Identify which cell holds the provided text, then report its (x, y) central coordinate. 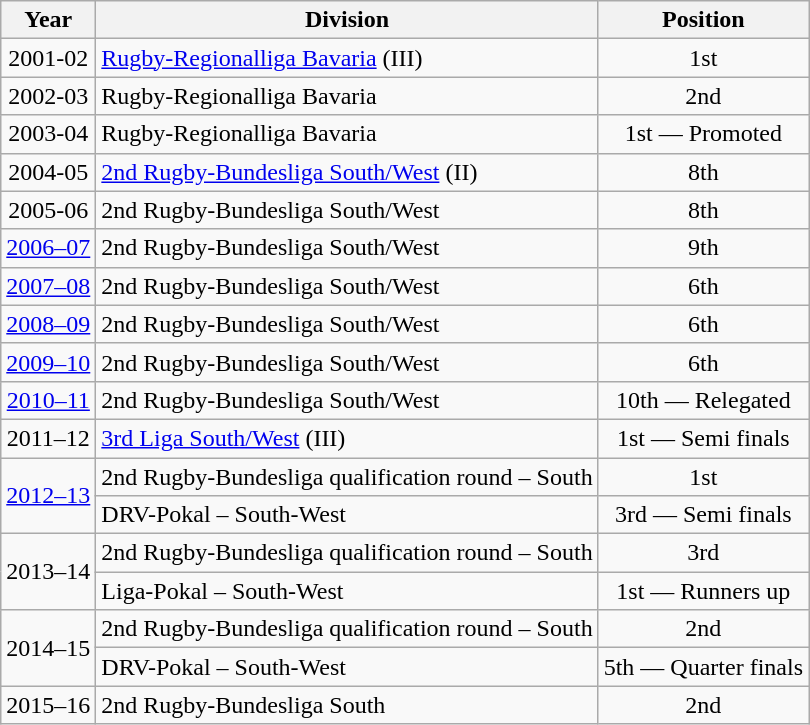
Year (48, 20)
2012–13 (48, 496)
2nd Rugby-Bundesliga South (347, 705)
2009–10 (48, 362)
2002-03 (48, 96)
9th (703, 248)
2004-05 (48, 172)
3rd — Semi finals (703, 515)
Rugby-Regionalliga Bavaria (III) (347, 58)
2006–07 (48, 248)
Position (703, 20)
2014–15 (48, 648)
Division (347, 20)
2013–14 (48, 572)
2010–11 (48, 400)
5th — Quarter finals (703, 667)
2005-06 (48, 210)
2008–09 (48, 324)
2007–08 (48, 286)
Liga-Pokal – South-West (347, 591)
2001-02 (48, 58)
2011–12 (48, 438)
2015–16 (48, 705)
1st — Semi finals (703, 438)
3rd (703, 553)
3rd Liga South/West (III) (347, 438)
1st — Promoted (703, 134)
2003-04 (48, 134)
1st — Runners up (703, 591)
2nd Rugby-Bundesliga South/West (II) (347, 172)
10th — Relegated (703, 400)
